Scan for the cell matching the given text and deliver its [x, y] coordinate at center. 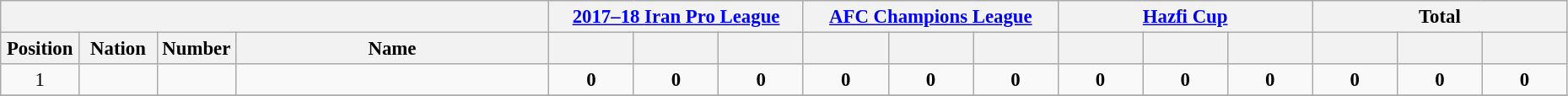
2017–18 Iran Pro League [676, 17]
Name [391, 49]
Hazfi Cup [1185, 17]
Position [40, 49]
AFC Champions League [930, 17]
Number [196, 49]
1 [40, 80]
Nation [118, 49]
Total [1440, 17]
